Identify which cell holds the provided text, then report its (x, y) central coordinate. 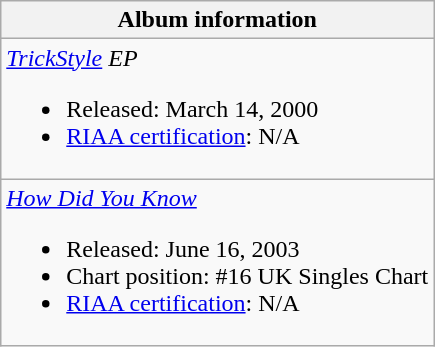
Album information (218, 20)
How Did You KnowReleased: June 16, 2003Chart position: #16 UK Singles ChartRIAA certification: N/A (218, 262)
TrickStyle EPReleased: March 14, 2000RIAA certification: N/A (218, 109)
